From the cell containing the given text, extract its center point as [x, y] coordinate. 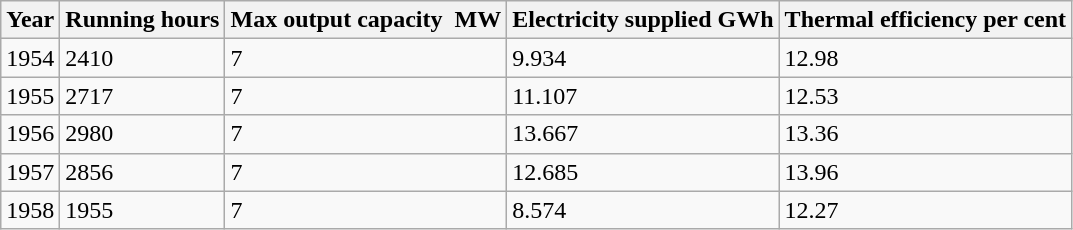
13.36 [926, 134]
1956 [30, 134]
1954 [30, 58]
Running hours [142, 20]
2980 [142, 134]
13.667 [643, 134]
1958 [30, 210]
9.934 [643, 58]
2717 [142, 96]
12.27 [926, 210]
Max output capacity MW [366, 20]
13.96 [926, 172]
12.98 [926, 58]
12.685 [643, 172]
Year [30, 20]
Electricity supplied GWh [643, 20]
12.53 [926, 96]
1957 [30, 172]
11.107 [643, 96]
8.574 [643, 210]
2410 [142, 58]
2856 [142, 172]
Thermal efficiency per cent [926, 20]
